Return the (X, Y) coordinate for the center point of the cell that contains the specified text.  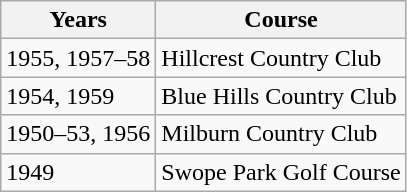
1950–53, 1956 (78, 134)
Hillcrest Country Club (281, 58)
1954, 1959 (78, 96)
Swope Park Golf Course (281, 172)
Blue Hills Country Club (281, 96)
Milburn Country Club (281, 134)
1955, 1957–58 (78, 58)
1949 (78, 172)
Course (281, 20)
Years (78, 20)
